Determine the [X, Y] coordinate at the center of the cell enclosing the given text.  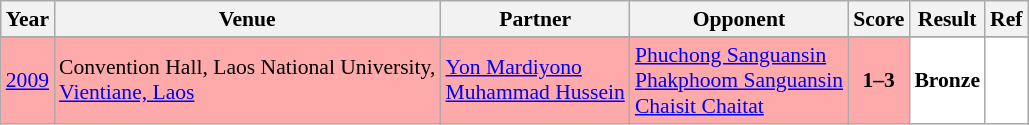
Partner [534, 19]
Bronze [947, 80]
Yon Mardiyono Muhammad Hussein [534, 80]
2009 [28, 80]
Venue [247, 19]
Result [947, 19]
Ref [1006, 19]
Score [878, 19]
Opponent [739, 19]
Convention Hall, Laos National University, Vientiane, Laos [247, 80]
Year [28, 19]
1–3 [878, 80]
Phuchong Sanguansin Phakphoom Sanguansin Chaisit Chaitat [739, 80]
